Provide the (x, y) coordinate of the cell's center where the given text is located.  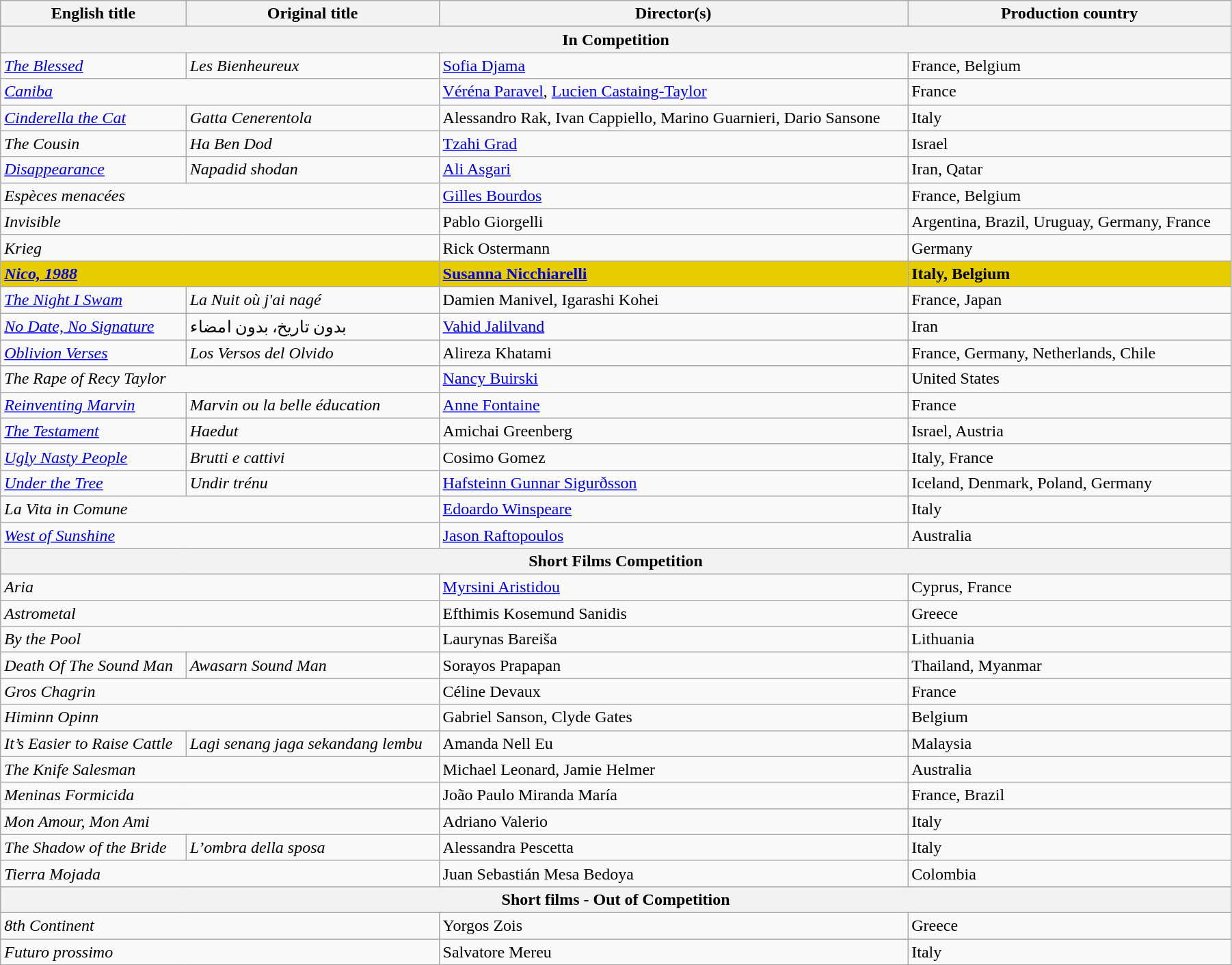
The Knife Salesman (220, 769)
France, Brazil (1069, 795)
Futuro prossimo (220, 951)
Iran, Qatar (1069, 170)
Italy, Belgium (1069, 274)
Iceland, Denmark, Poland, Germany (1069, 483)
Vahid Jalilvand (673, 327)
Israel, Austria (1069, 431)
Disappearance (93, 170)
The Night I Swam (93, 300)
8th Continent (220, 925)
Krieg (220, 248)
Marvin ou la belle éducation (312, 405)
Gabriel Sanson, Clyde Gates (673, 717)
The Rape of Recy Taylor (220, 379)
United States (1069, 379)
Israel (1069, 144)
Himinn Opinn (220, 717)
Lagi senang jaga sekandang lembu (312, 743)
Ha Ben Dod (312, 144)
Michael Leonard, Jamie Helmer (673, 769)
Alireza Khatami (673, 353)
Colombia (1069, 873)
Efthimis Kosemund Sanidis (673, 613)
Aria (220, 587)
Cyprus, France (1069, 587)
Susanna Nicchiarelli (673, 274)
Sofia Djama (673, 66)
Rick Ostermann (673, 248)
No Date, No Signature (93, 327)
Jason Raftopoulos (673, 536)
Iran (1069, 327)
João Paulo Miranda María (673, 795)
Adriano Valerio (673, 821)
Under the Tree (93, 483)
Amanda Nell Eu (673, 743)
Original title (312, 14)
Céline Devaux (673, 691)
Awasarn Sound Man (312, 665)
Tierra Mojada (220, 873)
By the Pool (220, 639)
La Nuit où j'ai nagé (312, 300)
Juan Sebastián Mesa Bedoya (673, 873)
Haedut (312, 431)
Cinderella the Cat (93, 118)
Brutti e cattivi (312, 457)
Nico, 1988 (220, 274)
The Testament (93, 431)
Thailand, Myanmar (1069, 665)
Director(s) (673, 14)
Ugly Nasty People (93, 457)
Damien Manivel, Igarashi Kohei (673, 300)
Argentina, Brazil, Uruguay, Germany, France (1069, 222)
Malaysia (1069, 743)
Tzahi Grad (673, 144)
It’s Easier to Raise Cattle (93, 743)
Belgium (1069, 717)
Nancy Buirski (673, 379)
Myrsini Aristidou (673, 587)
France, Japan (1069, 300)
France, Germany, Netherlands, Chile (1069, 353)
Oblivion Verses (93, 353)
Gatta Cenerentola (312, 118)
Sorayos Prapapan (673, 665)
Mon Amour, Mon Ami (220, 821)
Laurynas Bareiša (673, 639)
Anne Fontaine (673, 405)
Véréna Paravel, Lucien Castaing-Taylor (673, 92)
English title (93, 14)
The Shadow of the Bride (93, 847)
Meninas Formicida (220, 795)
Germany (1069, 248)
The Cousin (93, 144)
Hafsteinn Gunnar Sigurðsson (673, 483)
Cosimo Gomez (673, 457)
Alessandra Pescetta (673, 847)
The Blessed (93, 66)
L’ombra della sposa (312, 847)
Salvatore Mereu (673, 951)
Napadid shodan (312, 170)
Les Bienheureux (312, 66)
Invisible (220, 222)
West of Sunshine (220, 536)
بدون تاریخ، بدون امضاء (312, 327)
Caniba (220, 92)
Yorgos Zois (673, 925)
In Competition (616, 40)
Gilles Bourdos (673, 196)
Death Of The Sound Man (93, 665)
Pablo Giorgelli (673, 222)
Lithuania (1069, 639)
Astrometal (220, 613)
Short Films Competition (616, 561)
Alessandro Rak, Ivan Cappiello, Marino Guarnieri, Dario Sansone (673, 118)
Espèces menacées (220, 196)
Production country (1069, 14)
Edoardo Winspeare (673, 509)
Ali Asgari (673, 170)
Italy, France (1069, 457)
Gros Chagrin (220, 691)
Undir trénu (312, 483)
Amichai Greenberg (673, 431)
Short films - Out of Competition (616, 899)
Reinventing Marvin (93, 405)
La Vita in Comune (220, 509)
Los Versos del Olvido (312, 353)
